Provide the (X, Y) coordinate of the cell's center where the given text is located.  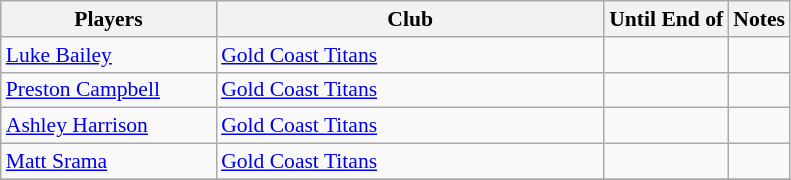
Matt Srama (108, 162)
Notes (759, 19)
Preston Campbell (108, 90)
Luke Bailey (108, 55)
Ashley Harrison (108, 126)
Players (108, 19)
Until End of (666, 19)
Club (410, 19)
